Return (X, Y) of the center of cell containing provided text 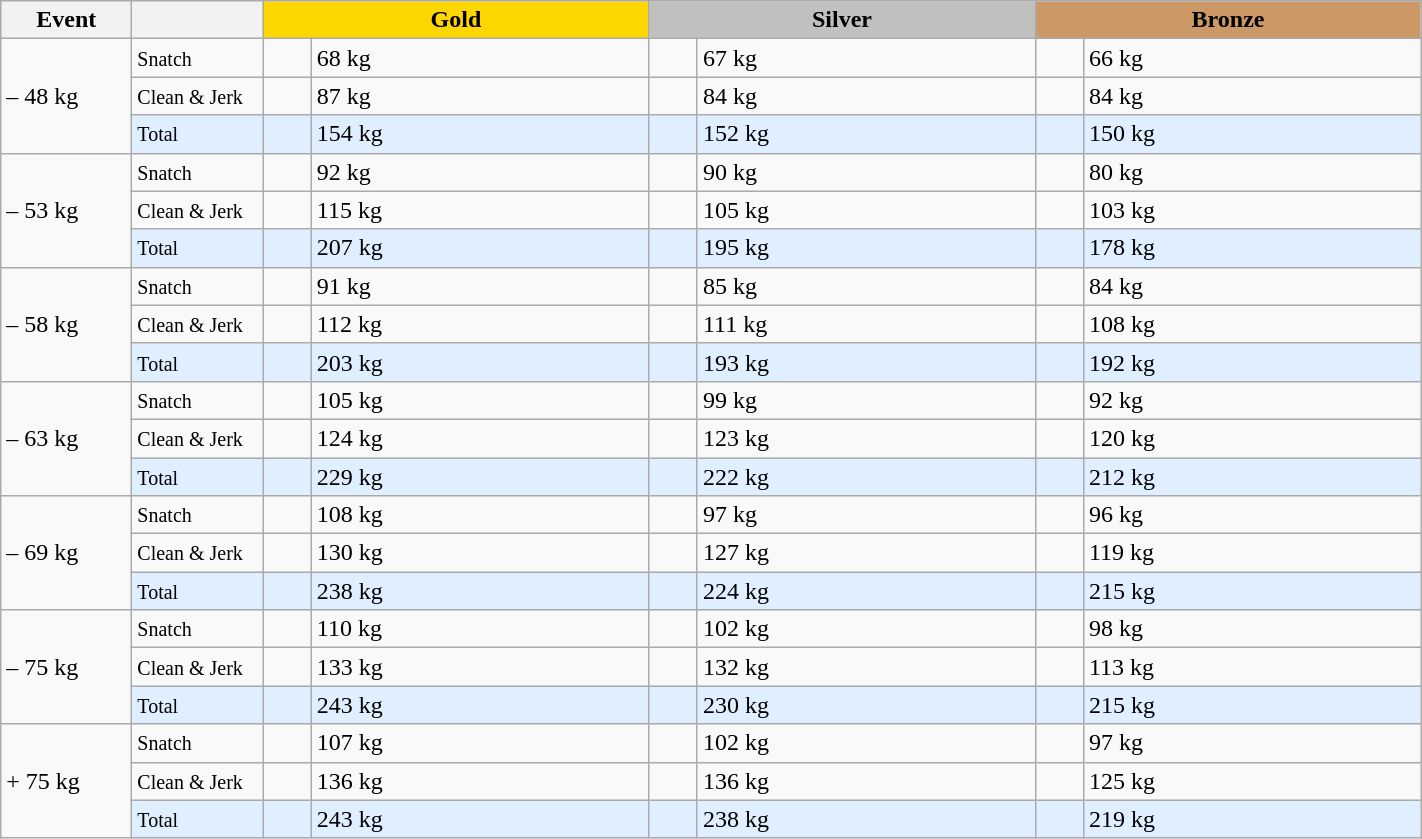
87 kg (480, 96)
99 kg (866, 400)
193 kg (866, 362)
123 kg (866, 438)
– 63 kg (66, 438)
90 kg (866, 172)
103 kg (1252, 210)
133 kg (480, 667)
212 kg (1252, 477)
195 kg (866, 248)
113 kg (1252, 667)
80 kg (1252, 172)
127 kg (866, 553)
66 kg (1252, 58)
96 kg (1252, 515)
– 48 kg (66, 96)
178 kg (1252, 248)
192 kg (1252, 362)
+ 75 kg (66, 781)
154 kg (480, 134)
203 kg (480, 362)
115 kg (480, 210)
224 kg (866, 591)
219 kg (1252, 819)
112 kg (480, 324)
120 kg (1252, 438)
Event (66, 20)
– 53 kg (66, 210)
67 kg (866, 58)
124 kg (480, 438)
152 kg (866, 134)
– 58 kg (66, 324)
– 69 kg (66, 553)
98 kg (1252, 629)
110 kg (480, 629)
207 kg (480, 248)
Silver (842, 20)
230 kg (866, 705)
125 kg (1252, 781)
119 kg (1252, 553)
Bronze (1228, 20)
Gold (456, 20)
107 kg (480, 743)
229 kg (480, 477)
132 kg (866, 667)
68 kg (480, 58)
85 kg (866, 286)
– 75 kg (66, 667)
150 kg (1252, 134)
222 kg (866, 477)
130 kg (480, 553)
91 kg (480, 286)
111 kg (866, 324)
